Identify which cell holds the provided text, then report its (X, Y) central coordinate. 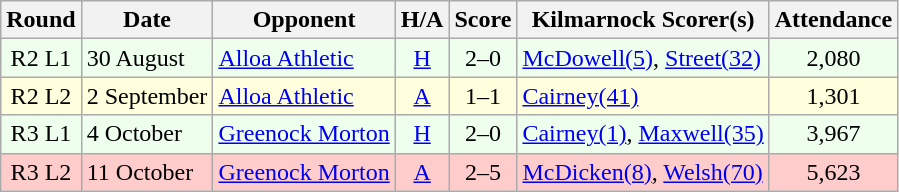
2–5 (483, 172)
4 October (147, 134)
Round (41, 20)
R3 L2 (41, 172)
Attendance (833, 20)
McDowell(5), Street(32) (643, 58)
Opponent (304, 20)
H/A (422, 20)
1,301 (833, 96)
5,623 (833, 172)
2 September (147, 96)
Kilmarnock Scorer(s) (643, 20)
Date (147, 20)
Cairney(41) (643, 96)
Cairney(1), Maxwell(35) (643, 134)
Score (483, 20)
R3 L1 (41, 134)
3,967 (833, 134)
R2 L1 (41, 58)
2,080 (833, 58)
McDicken(8), Welsh(70) (643, 172)
R2 L2 (41, 96)
11 October (147, 172)
30 August (147, 58)
1–1 (483, 96)
